Pinpoint the cell where the given text exists, returning its [x, y] midpoint coordinate. 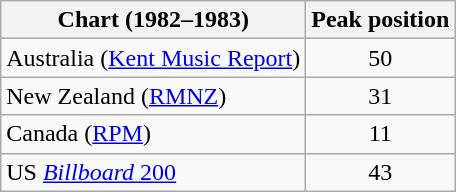
31 [380, 96]
Canada (RPM) [154, 134]
Chart (1982–1983) [154, 20]
New Zealand (RMNZ) [154, 96]
US Billboard 200 [154, 172]
50 [380, 58]
Australia (Kent Music Report) [154, 58]
43 [380, 172]
Peak position [380, 20]
11 [380, 134]
